Locate the cell with the specified text and output its [x, y] center coordinate. 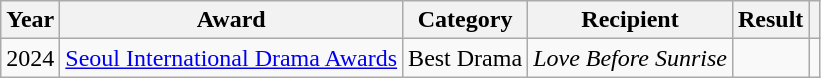
2024 [30, 58]
Seoul International Drama Awards [232, 58]
Recipient [630, 20]
Result [770, 20]
Category [466, 20]
Love Before Sunrise [630, 58]
Year [30, 20]
Best Drama [466, 58]
Award [232, 20]
